Find where the given text appears and provide that cell's center as (x, y) coordinate. 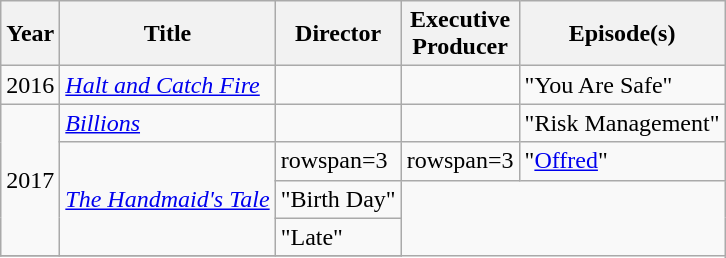
"Risk Management" (622, 123)
Episode(s) (622, 34)
Halt and Catch Fire (168, 85)
ExecutiveProducer (460, 34)
"Birth Day" (338, 199)
Title (168, 34)
Billions (168, 123)
"Late" (338, 237)
Year (30, 34)
2017 (30, 180)
2016 (30, 85)
"You Are Safe" (622, 85)
The Handmaid's Tale (168, 199)
Director (338, 34)
"Offred" (622, 161)
